From the cell containing the given text, extract its center point as (x, y) coordinate. 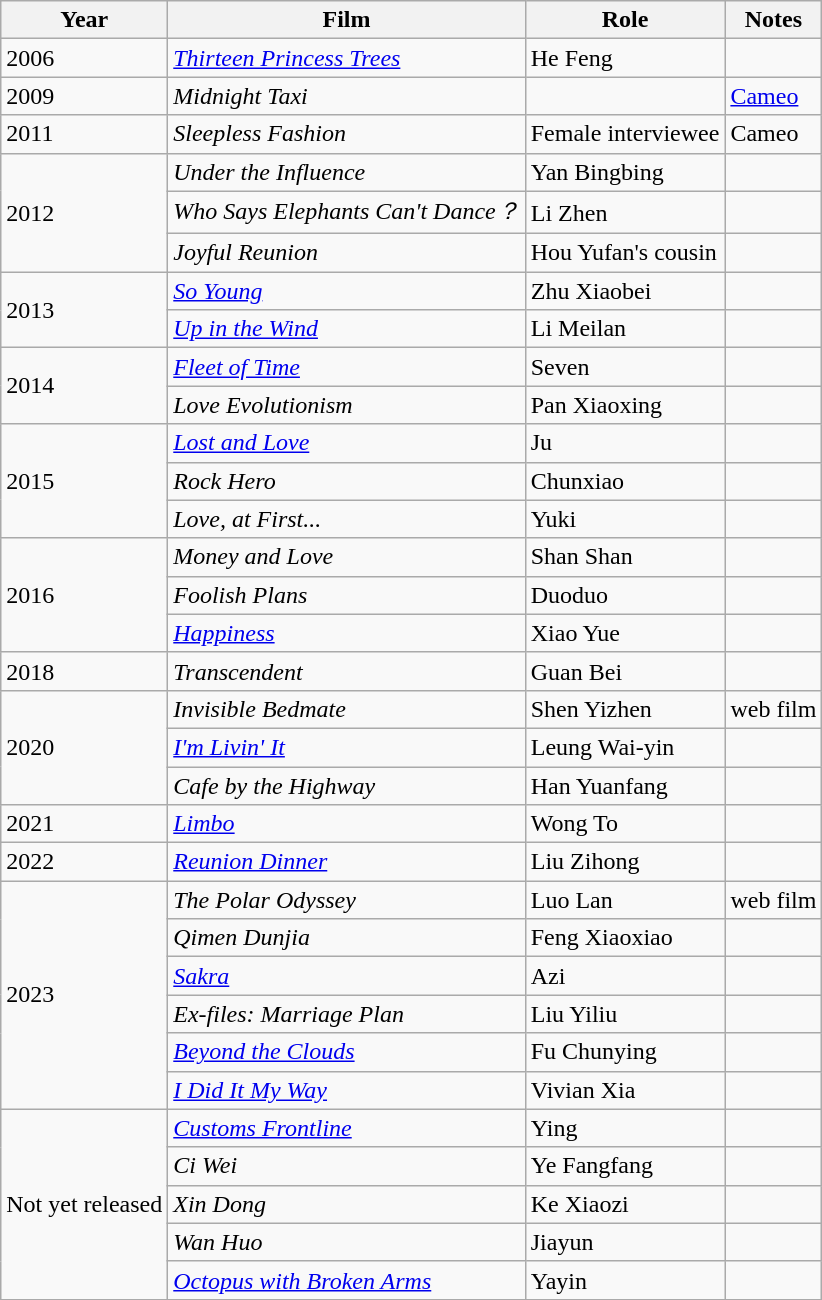
Li Meilan (625, 329)
2006 (84, 58)
Wan Huo (346, 1242)
Reunion Dinner (346, 862)
Rock Hero (346, 481)
Azi (625, 976)
Money and Love (346, 557)
Sleepless Fashion (346, 134)
2012 (84, 212)
2021 (84, 824)
Duoduo (625, 595)
Wong To (625, 824)
Ci Wei (346, 1166)
Notes (774, 20)
Customs Frontline (346, 1128)
Limbo (346, 824)
Liu Zihong (625, 862)
Lost and Love (346, 443)
Guan Bei (625, 671)
Fu Chunying (625, 1052)
Han Yuanfang (625, 785)
So Young (346, 291)
2018 (84, 671)
Thirteen Princess Trees (346, 58)
2022 (84, 862)
Who Says Elephants Can't Dance？ (346, 212)
Under the Influence (346, 172)
Pan Xiaoxing (625, 405)
Shen Yizhen (625, 709)
I'm Livin' It (346, 747)
Ju (625, 443)
Invisible Bedmate (346, 709)
I Did It My Way (346, 1090)
Chunxiao (625, 481)
Transcendent (346, 671)
Ex-files: Marriage Plan (346, 1014)
Midnight Taxi (346, 96)
Xiao Yue (625, 633)
Ke Xiaozi (625, 1204)
Luo Lan (625, 900)
2016 (84, 595)
Leung Wai-yin (625, 747)
Sakra (346, 976)
Love, at First... (346, 519)
2023 (84, 995)
Yuki (625, 519)
Li Zhen (625, 212)
2009 (84, 96)
2020 (84, 747)
Role (625, 20)
2013 (84, 310)
Love Evolutionism (346, 405)
Zhu Xiaobei (625, 291)
Seven (625, 367)
The Polar Odyssey (346, 900)
Not yet released (84, 1204)
Up in the Wind (346, 329)
Shan Shan (625, 557)
Happiness (346, 633)
Year (84, 20)
2014 (84, 386)
Foolish Plans (346, 595)
2015 (84, 481)
Film (346, 20)
Fleet of Time (346, 367)
Liu Yiliu (625, 1014)
Yayin (625, 1280)
Ying (625, 1128)
Female interviewee (625, 134)
Jiayun (625, 1242)
Hou Yufan's cousin (625, 253)
Cafe by the Highway (346, 785)
Octopus with Broken Arms (346, 1280)
Ye Fangfang (625, 1166)
Xin Dong (346, 1204)
Joyful Reunion (346, 253)
2011 (84, 134)
Vivian Xia (625, 1090)
Yan Bingbing (625, 172)
Beyond the Clouds (346, 1052)
He Feng (625, 58)
Feng Xiaoxiao (625, 938)
Qimen Dunjia (346, 938)
